Return (X, Y) of the center of cell containing provided text 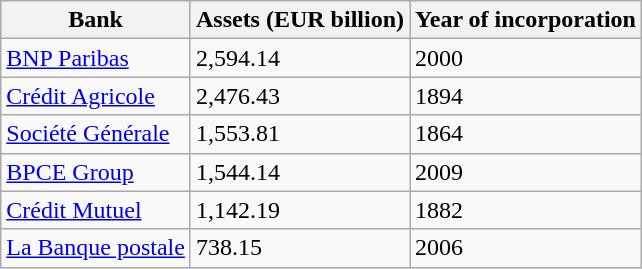
Bank (96, 20)
2006 (526, 248)
2009 (526, 172)
2,476.43 (300, 96)
1864 (526, 134)
738.15 (300, 248)
2,594.14 (300, 58)
1,142.19 (300, 210)
1,553.81 (300, 134)
Société Générale (96, 134)
1882 (526, 210)
BPCE Group (96, 172)
1894 (526, 96)
Year of incorporation (526, 20)
1,544.14 (300, 172)
2000 (526, 58)
Crédit Agricole (96, 96)
BNP Paribas (96, 58)
La Banque postale (96, 248)
Assets (EUR billion) (300, 20)
Crédit Mutuel (96, 210)
